Provide the (x, y) coordinate of the cell's center where the given text is located.  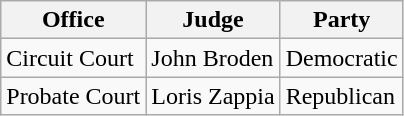
Probate Court (74, 96)
Office (74, 20)
Loris Zappia (213, 96)
Party (342, 20)
Democratic (342, 58)
John Broden (213, 58)
Republican (342, 96)
Judge (213, 20)
Circuit Court (74, 58)
